Extract the (x, y) coordinate from the center of the cell holding the provided text.  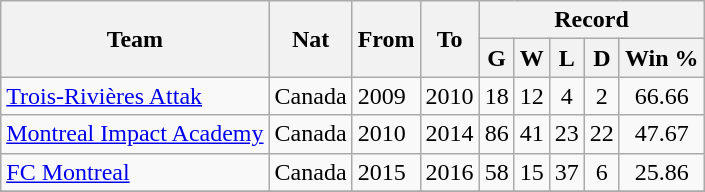
47.67 (662, 134)
D (602, 58)
Trois-Rivières Attak (135, 96)
58 (496, 172)
Record (592, 20)
FC Montreal (135, 172)
22 (602, 134)
2 (602, 96)
37 (566, 172)
Nat (310, 39)
2014 (450, 134)
Win % (662, 58)
66.66 (662, 96)
G (496, 58)
15 (532, 172)
2016 (450, 172)
To (450, 39)
Team (135, 39)
41 (532, 134)
25.86 (662, 172)
86 (496, 134)
Montreal Impact Academy (135, 134)
4 (566, 96)
23 (566, 134)
L (566, 58)
18 (496, 96)
6 (602, 172)
W (532, 58)
2015 (386, 172)
12 (532, 96)
2009 (386, 96)
From (386, 39)
